Pinpoint the cell where the given text exists, returning its [X, Y] midpoint coordinate. 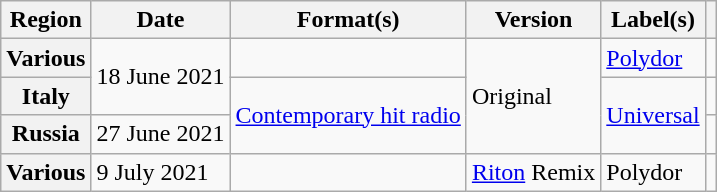
9 July 2021 [160, 172]
27 June 2021 [160, 134]
Version [533, 20]
Date [160, 20]
Region [46, 20]
Russia [46, 134]
18 June 2021 [160, 77]
Label(s) [653, 20]
Format(s) [348, 20]
Contemporary hit radio [348, 115]
Italy [46, 96]
Riton Remix [533, 172]
Original [533, 96]
Universal [653, 115]
